From the cell containing the given text, extract its center point as [x, y] coordinate. 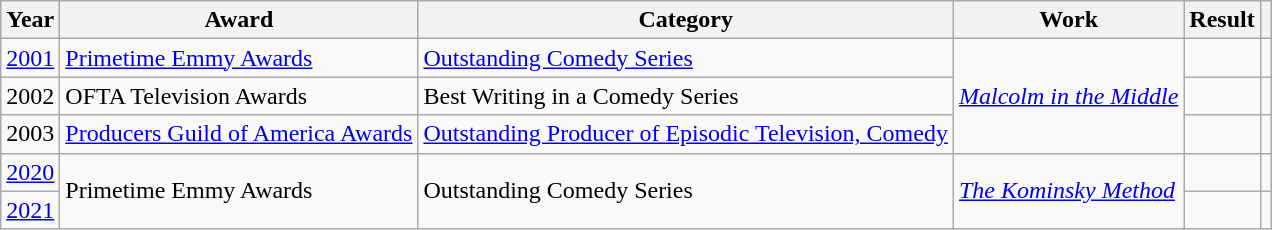
Producers Guild of America Awards [239, 134]
OFTA Television Awards [239, 96]
Category [686, 20]
2001 [30, 58]
2021 [30, 210]
2020 [30, 172]
Result [1222, 20]
Year [30, 20]
2002 [30, 96]
The Kominsky Method [1068, 191]
Work [1068, 20]
Best Writing in a Comedy Series [686, 96]
Award [239, 20]
Outstanding Producer of Episodic Television, Comedy [686, 134]
2003 [30, 134]
Malcolm in the Middle [1068, 96]
